Locate the cell with the specified text and output its (x, y) center coordinate. 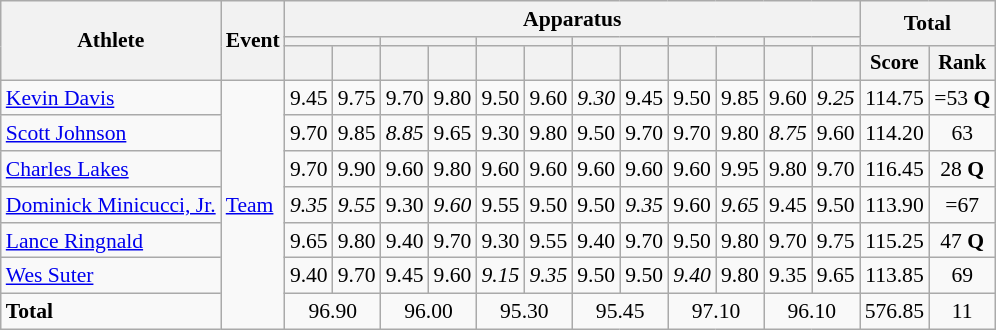
9.95 (740, 169)
95.45 (620, 312)
Score (894, 63)
69 (962, 276)
113.90 (894, 205)
9.25 (836, 98)
9.90 (357, 169)
115.25 (894, 241)
Event (253, 40)
576.85 (894, 312)
114.75 (894, 98)
Charles Lakes (111, 169)
Kevin Davis (111, 98)
28 Q (962, 169)
97.10 (716, 312)
Rank (962, 63)
Team (253, 204)
Apparatus (572, 19)
9.15 (500, 276)
63 (962, 134)
116.45 (894, 169)
95.30 (524, 312)
=67 (962, 205)
8.75 (788, 134)
Athlete (111, 40)
Dominick Minicucci, Jr. (111, 205)
11 (962, 312)
Lance Ringnald (111, 241)
=53 Q (962, 98)
96.10 (812, 312)
96.00 (429, 312)
Scott Johnson (111, 134)
113.85 (894, 276)
96.90 (333, 312)
Wes Suter (111, 276)
47 Q (962, 241)
8.85 (405, 134)
114.20 (894, 134)
